Provide the (X, Y) coordinate of the cell's center where the given text is located.  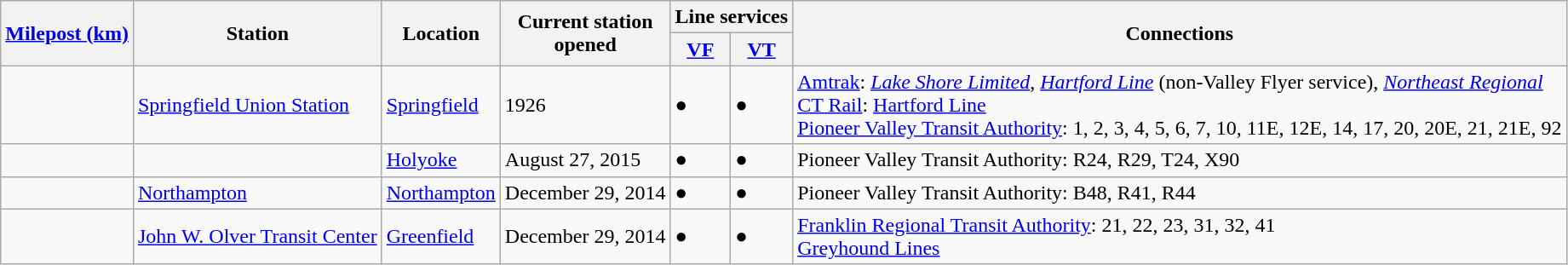
Milepost (km) (67, 33)
VT (761, 49)
Pioneer Valley Transit Authority: R24, R29, T24, X90 (1180, 160)
VF (700, 49)
Line services (732, 17)
Pioneer Valley Transit Authority: B48, R41, R44 (1180, 193)
Franklin Regional Transit Authority: 21, 22, 23, 31, 32, 41Greyhound Lines (1180, 237)
Springfield Union Station (257, 105)
Location (441, 33)
Connections (1180, 33)
Greenfield (441, 237)
August 27, 2015 (585, 160)
Springfield (441, 105)
Current stationopened (585, 33)
Station (257, 33)
John W. Olver Transit Center (257, 237)
Holyoke (441, 160)
1926 (585, 105)
